Find where the given text appears and provide that cell's center as (x, y) coordinate. 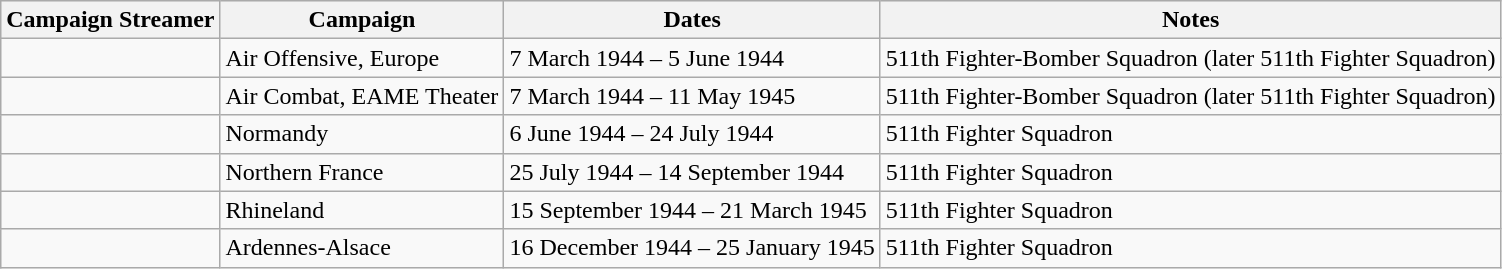
16 December 1944 – 25 January 1945 (692, 248)
25 July 1944 – 14 September 1944 (692, 172)
15 September 1944 – 21 March 1945 (692, 210)
Air Combat, EAME Theater (362, 96)
6 June 1944 – 24 July 1944 (692, 134)
Air Offensive, Europe (362, 58)
Dates (692, 20)
Northern France (362, 172)
Ardennes-Alsace (362, 248)
Rhineland (362, 210)
7 March 1944 – 5 June 1944 (692, 58)
Normandy (362, 134)
Campaign (362, 20)
Campaign Streamer (110, 20)
Notes (1190, 20)
7 March 1944 – 11 May 1945 (692, 96)
